Extract the [X, Y] coordinate from the center of the cell holding the provided text.  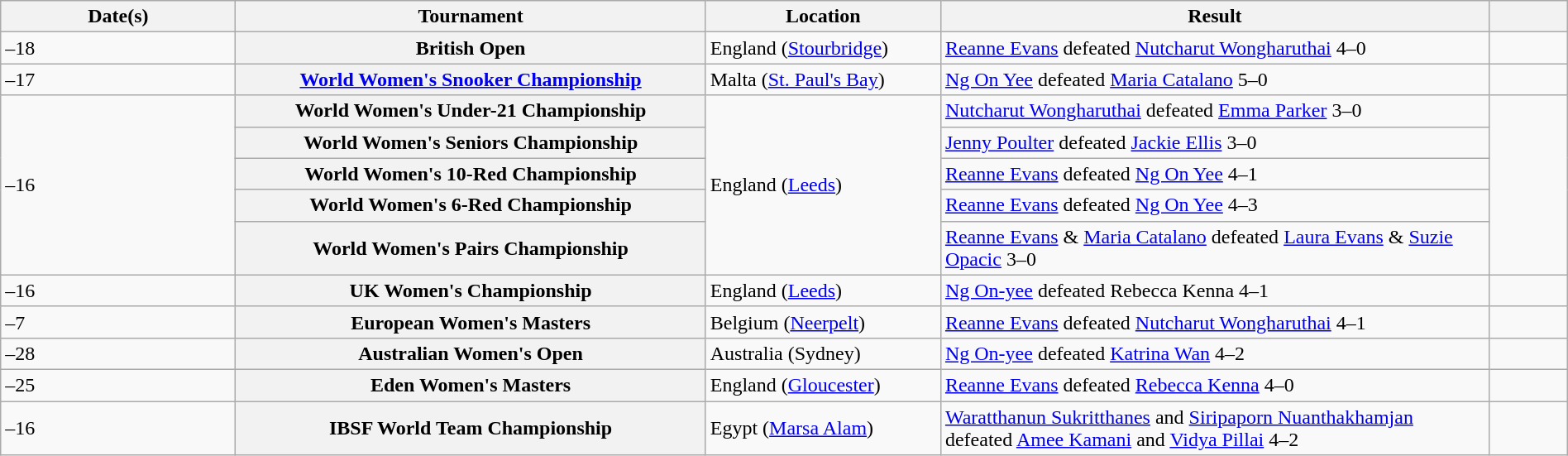
England (Stourbridge) [823, 48]
Malta (St. Paul's Bay) [823, 79]
Australian Women's Open [471, 353]
Reanne Evans defeated Ng On Yee 4–1 [1214, 174]
Reanne Evans defeated Rebecca Kenna 4–0 [1214, 385]
Tournament [471, 17]
–28 [118, 353]
World Women's Seniors Championship [471, 142]
Australia (Sydney) [823, 353]
Belgium (Neerpelt) [823, 322]
World Women's 6-Red Championship [471, 205]
–25 [118, 385]
British Open [471, 48]
Waratthanun Sukritthanes and Siripaporn Nuanthakhamjan defeated Amee Kamani and Vidya Pillai 4–2 [1214, 427]
European Women's Masters [471, 322]
World Women's Under-21 Championship [471, 111]
–7 [118, 322]
Jenny Poulter defeated Jackie Ellis 3–0 [1214, 142]
Egypt (Marsa Alam) [823, 427]
Reanne Evans defeated Ng On Yee 4–3 [1214, 205]
UK Women's Championship [471, 290]
Result [1214, 17]
Date(s) [118, 17]
World Women's Snooker Championship [471, 79]
IBSF World Team Championship [471, 427]
Reanne Evans defeated Nutcharut Wongharuthai 4–1 [1214, 322]
Reanne Evans defeated Nutcharut Wongharuthai 4–0 [1214, 48]
World Women's Pairs Championship [471, 248]
Location [823, 17]
–18 [118, 48]
World Women's 10-Red Championship [471, 174]
Ng On Yee defeated Maria Catalano 5–0 [1214, 79]
Ng On-yee defeated Katrina Wan 4–2 [1214, 353]
Nutcharut Wongharuthai defeated Emma Parker 3–0 [1214, 111]
Reanne Evans & Maria Catalano defeated Laura Evans & Suzie Opacic 3–0 [1214, 248]
Eden Women's Masters [471, 385]
–17 [118, 79]
England (Gloucester) [823, 385]
Ng On-yee defeated Rebecca Kenna 4–1 [1214, 290]
